Find where the given text appears and provide that cell's center as (X, Y) coordinate. 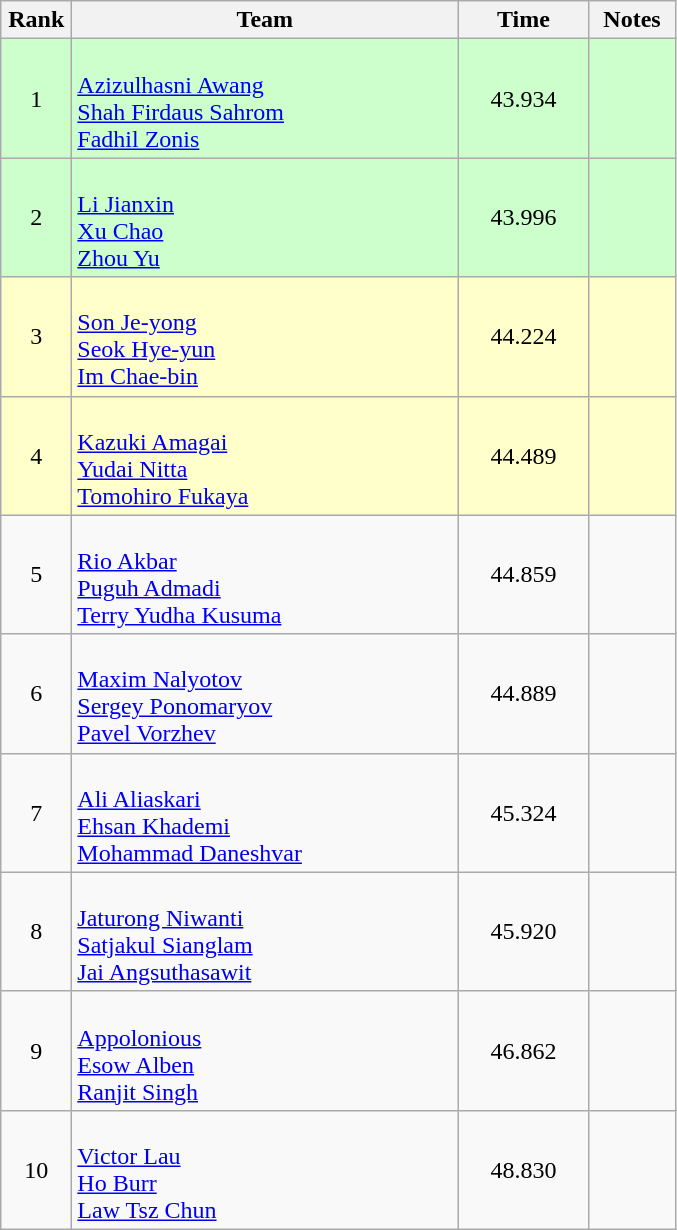
45.920 (524, 932)
7 (36, 812)
Maxim NalyotovSergey PonomaryovPavel Vorzhev (265, 694)
Notes (632, 20)
44.889 (524, 694)
Time (524, 20)
43.996 (524, 218)
Rio AkbarPuguh AdmadiTerry Yudha Kusuma (265, 574)
44.859 (524, 574)
3 (36, 336)
Victor LauHo BurrLaw Tsz Chun (265, 1170)
2 (36, 218)
44.224 (524, 336)
45.324 (524, 812)
9 (36, 1050)
Team (265, 20)
Ali AliaskariEhsan KhademiMohammad Daneshvar (265, 812)
10 (36, 1170)
Li JianxinXu ChaoZhou Yu (265, 218)
Son Je-yongSeok Hye-yunIm Chae-bin (265, 336)
44.489 (524, 456)
43.934 (524, 98)
Jaturong NiwantiSatjakul SianglamJai Angsuthasawit (265, 932)
5 (36, 574)
Azizulhasni AwangShah Firdaus SahromFadhil Zonis (265, 98)
8 (36, 932)
Kazuki AmagaiYudai NittaTomohiro Fukaya (265, 456)
1 (36, 98)
AppoloniousEsow AlbenRanjit Singh (265, 1050)
48.830 (524, 1170)
6 (36, 694)
46.862 (524, 1050)
4 (36, 456)
Rank (36, 20)
